Extract the [x, y] coordinate from the center of the cell holding the provided text.  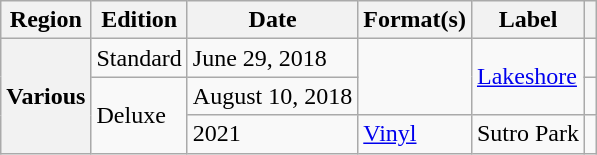
Label [528, 20]
2021 [272, 134]
June 29, 2018 [272, 58]
Various [46, 96]
Standard [139, 58]
Region [46, 20]
August 10, 2018 [272, 96]
Deluxe [139, 115]
Lakeshore [528, 77]
Vinyl [415, 134]
Format(s) [415, 20]
Edition [139, 20]
Date [272, 20]
Sutro Park [528, 134]
